Extract the [x, y] coordinate from the center of the cell holding the provided text.  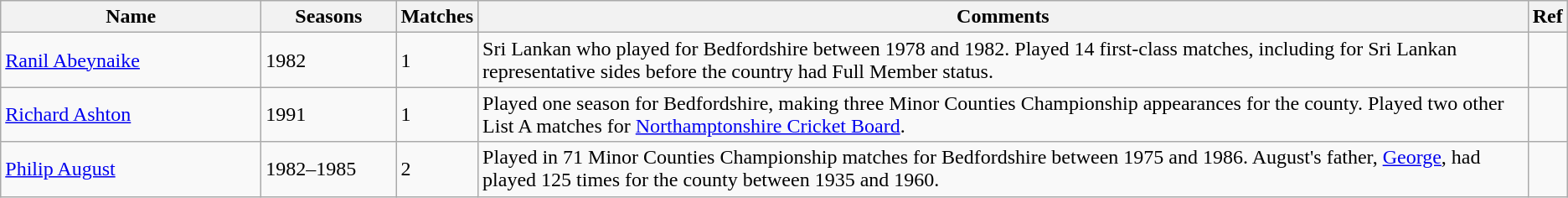
Comments [1003, 17]
Ranil Abeynaike [131, 60]
Seasons [328, 17]
Richard Ashton [131, 114]
Name [131, 17]
Ref [1548, 17]
1991 [328, 114]
Philip August [131, 169]
1982 [328, 60]
Matches [437, 17]
2 [437, 169]
1982–1985 [328, 169]
